For the text-containing cell, return its midpoint in (X, Y) coordinate format. 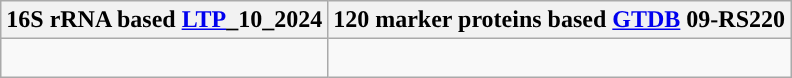
16S rRNA based LTP_10_2024 (164, 20)
120 marker proteins based GTDB 09-RS220 (560, 20)
